Extract the (X, Y) coordinate from the center of the cell holding the provided text.  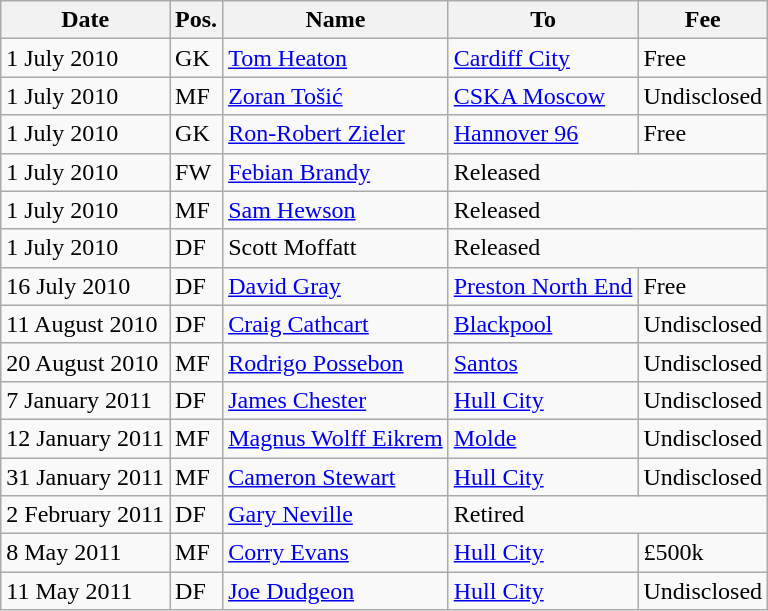
Scott Moffatt (336, 248)
Date (86, 20)
Gary Neville (336, 515)
Sam Hewson (336, 210)
To (543, 20)
Cameron Stewart (336, 477)
16 July 2010 (86, 286)
Fee (703, 20)
Febian Brandy (336, 172)
Ron-Robert Zieler (336, 134)
FW (196, 172)
James Chester (336, 400)
7 January 2011 (86, 400)
Santos (543, 362)
Craig Cathcart (336, 324)
Pos. (196, 20)
Zoran Tošić (336, 96)
2 February 2011 (86, 515)
Molde (543, 438)
Retired (608, 515)
Corry Evans (336, 553)
11 August 2010 (86, 324)
Rodrigo Possebon (336, 362)
20 August 2010 (86, 362)
31 January 2011 (86, 477)
£500k (703, 553)
Hannover 96 (543, 134)
Blackpool (543, 324)
Tom Heaton (336, 58)
12 January 2011 (86, 438)
CSKA Moscow (543, 96)
Magnus Wolff Eikrem (336, 438)
8 May 2011 (86, 553)
Cardiff City (543, 58)
David Gray (336, 286)
Preston North End (543, 286)
Joe Dudgeon (336, 591)
11 May 2011 (86, 591)
Name (336, 20)
